For the text-containing cell, return its midpoint in [x, y] coordinate format. 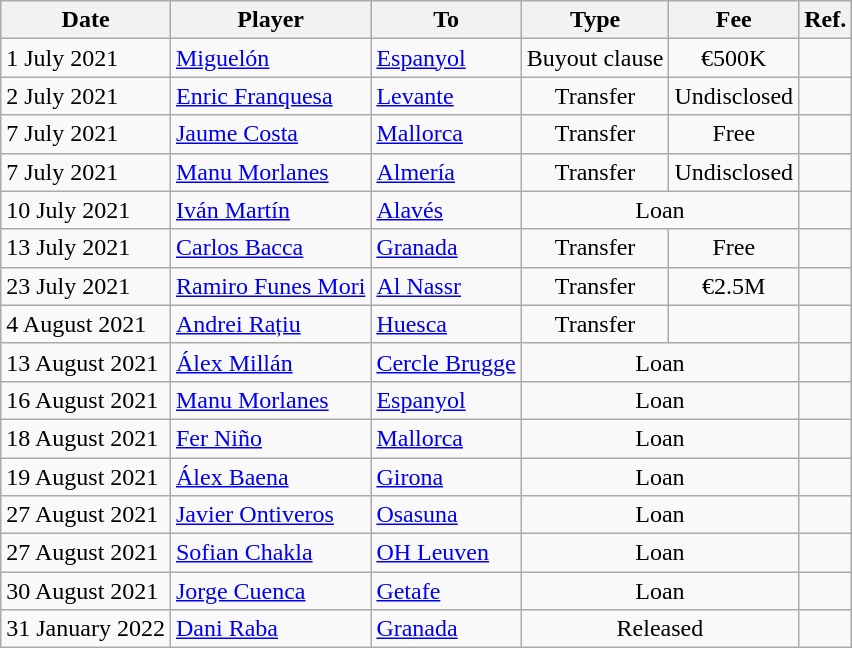
Buyout clause [595, 58]
Jaume Costa [270, 134]
OH Leuven [446, 553]
Al Nassr [446, 286]
13 August 2021 [86, 362]
Ramiro Funes Mori [270, 286]
Cercle Brugge [446, 362]
Dani Raba [270, 629]
10 July 2021 [86, 210]
Sofian Chakla [270, 553]
Type [595, 20]
30 August 2021 [86, 591]
Alavés [446, 210]
Andrei Rațiu [270, 324]
€2.5M [734, 286]
Fer Niño [270, 438]
Javier Ontiveros [270, 515]
Player [270, 20]
Jorge Cuenca [270, 591]
Fee [734, 20]
13 July 2021 [86, 248]
Álex Baena [270, 477]
Osasuna [446, 515]
23 July 2021 [86, 286]
31 January 2022 [86, 629]
Huesca [446, 324]
Álex Millán [270, 362]
4 August 2021 [86, 324]
Miguelón [270, 58]
To [446, 20]
Released [660, 629]
Levante [446, 96]
Almería [446, 172]
Carlos Bacca [270, 248]
Getafe [446, 591]
Girona [446, 477]
Enric Franquesa [270, 96]
19 August 2021 [86, 477]
Date [86, 20]
Ref. [826, 20]
2 July 2021 [86, 96]
€500K [734, 58]
18 August 2021 [86, 438]
1 July 2021 [86, 58]
Iván Martín [270, 210]
16 August 2021 [86, 400]
